Locate the cell with the specified text and output its [X, Y] center coordinate. 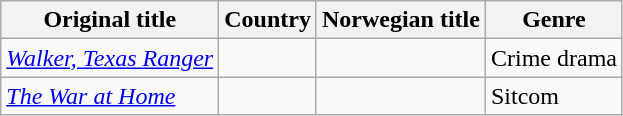
Norwegian title [400, 20]
Genre [554, 20]
Crime drama [554, 58]
Walker, Texas Ranger [110, 58]
The War at Home [110, 96]
Sitcom [554, 96]
Country [268, 20]
Original title [110, 20]
